Find where the given text appears and provide that cell's center as [x, y] coordinate. 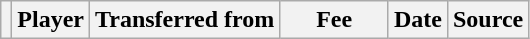
Transferred from [185, 20]
Date [418, 20]
Fee [334, 20]
Player [51, 20]
Source [488, 20]
